Return the [X, Y] coordinate for the center point of the cell that contains the specified text.  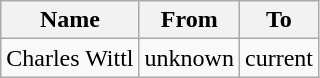
current [278, 58]
From [189, 20]
Name [70, 20]
To [278, 20]
Charles Wittl [70, 58]
unknown [189, 58]
